Search for the cell housing the specified text and yield its [X, Y] center coordinate. 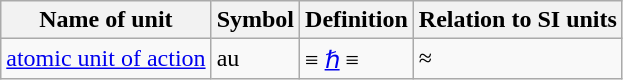
au [255, 59]
atomic unit of action [106, 59]
Relation to SI units [518, 20]
≡ ℏ ≡ [357, 59]
≈ [518, 59]
Name of unit [106, 20]
Symbol [255, 20]
Definition [357, 20]
